Provide the (x, y) coordinate of the cell's center where the given text is located.  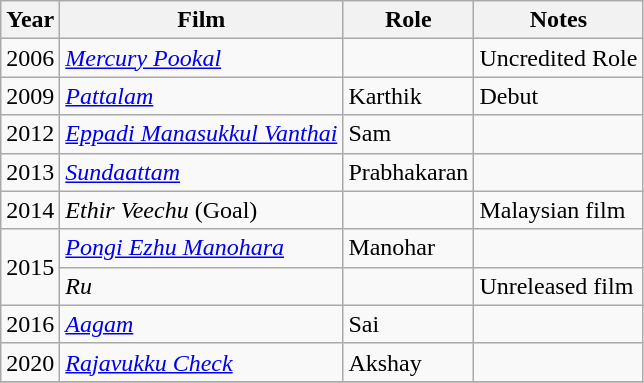
2013 (30, 172)
Film (202, 20)
Mercury Pookal (202, 58)
Malaysian film (558, 210)
2020 (30, 362)
Debut (558, 96)
2015 (30, 267)
Prabhakaran (408, 172)
2009 (30, 96)
Pattalam (202, 96)
Eppadi Manasukkul Vanthai (202, 134)
2006 (30, 58)
Role (408, 20)
Aagam (202, 324)
Ru (202, 286)
Year (30, 20)
Sam (408, 134)
2016 (30, 324)
Sai (408, 324)
Notes (558, 20)
Pongi Ezhu Manohara (202, 248)
Unreleased film (558, 286)
Rajavukku Check (202, 362)
Uncredited Role (558, 58)
Manohar (408, 248)
Karthik (408, 96)
Ethir Veechu (Goal) (202, 210)
2014 (30, 210)
2012 (30, 134)
Sundaattam (202, 172)
Akshay (408, 362)
